Search for the cell housing the specified text and yield its (X, Y) center coordinate. 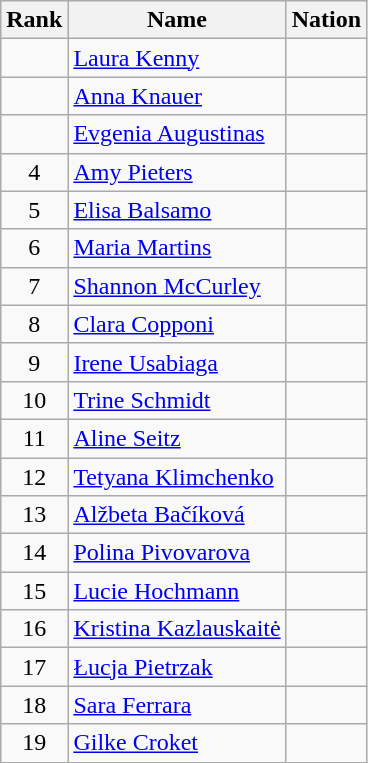
Anna Knauer (177, 96)
16 (34, 629)
Alžbeta Bačíková (177, 515)
18 (34, 705)
15 (34, 591)
Trine Schmidt (177, 400)
17 (34, 667)
Nation (326, 20)
Shannon McCurley (177, 286)
Gilke Croket (177, 743)
Aline Seitz (177, 438)
7 (34, 286)
Laura Kenny (177, 58)
Łucja Pietrzak (177, 667)
6 (34, 248)
13 (34, 515)
Tetyana Klimchenko (177, 477)
Kristina Kazlauskaitė (177, 629)
Elisa Balsamo (177, 210)
8 (34, 324)
Sara Ferrara (177, 705)
Maria Martins (177, 248)
Polina Pivovarova (177, 553)
Lucie Hochmann (177, 591)
10 (34, 400)
12 (34, 477)
Irene Usabiaga (177, 362)
Evgenia Augustinas (177, 134)
Amy Pieters (177, 172)
Name (177, 20)
5 (34, 210)
11 (34, 438)
Rank (34, 20)
Clara Copponi (177, 324)
9 (34, 362)
14 (34, 553)
4 (34, 172)
19 (34, 743)
